For the text-containing cell, return its midpoint in [x, y] coordinate format. 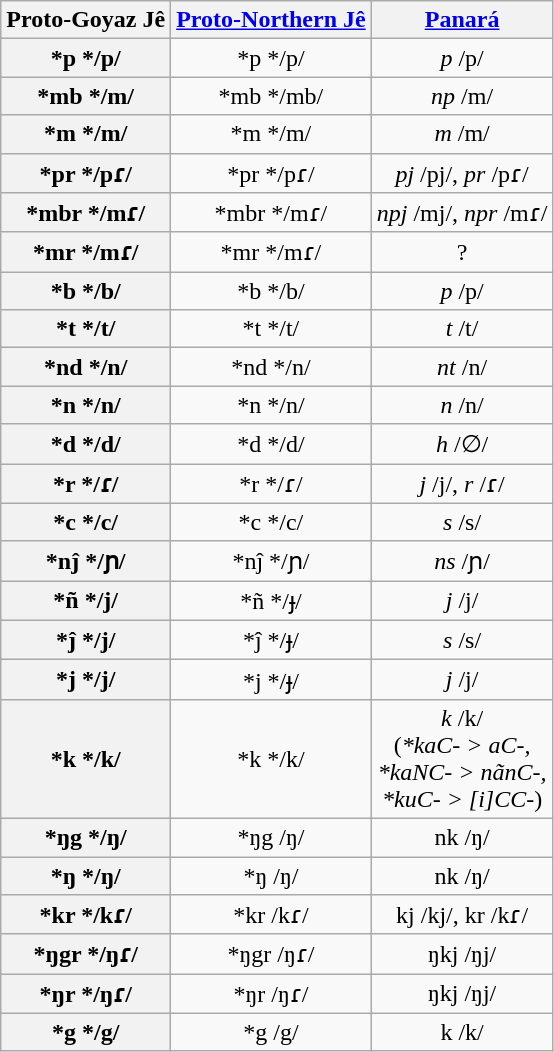
t /t/ [462, 329]
*mb */mb/ [272, 96]
*mb */m/ [86, 96]
*g /g/ [272, 1032]
ns /ɲ/ [462, 561]
m /m/ [462, 134]
*ŋ */ŋ/ [86, 875]
*ŋgr /ŋɾ/ [272, 954]
pj /pj/, pr /pɾ/ [462, 173]
h /∅/ [462, 444]
*ŋg /ŋ/ [272, 837]
*ŋgr */ŋɾ/ [86, 954]
j /j/, r /ɾ/ [462, 484]
*ĵ */j/ [86, 640]
*g */g/ [86, 1032]
*ñ */ɟ/ [272, 601]
*ĵ */ɟ/ [272, 640]
*j */ɟ/ [272, 680]
nt /n/ [462, 367]
*ŋg */ŋ/ [86, 837]
*j */j/ [86, 680]
*ŋ /ŋ/ [272, 875]
k /k/(*kaC- > aC-,*kaNC- > nãnC-,*kuC- > [i]CC-) [462, 758]
Panará [462, 20]
kj /kj/, kr /kɾ/ [462, 915]
*kr /kɾ/ [272, 915]
np /m/ [462, 96]
? [462, 252]
*ŋr */ŋɾ/ [86, 994]
Proto-Goyaz Jê [86, 20]
k /k/ [462, 1032]
*kr */kɾ/ [86, 915]
*ŋr /ŋɾ/ [272, 994]
Proto-Northern Jê [272, 20]
npj /mj/, npr /mɾ/ [462, 213]
*ñ */j/ [86, 601]
n /n/ [462, 405]
